Detect which cell encompasses the target text, then output its [x, y] center coordinate. 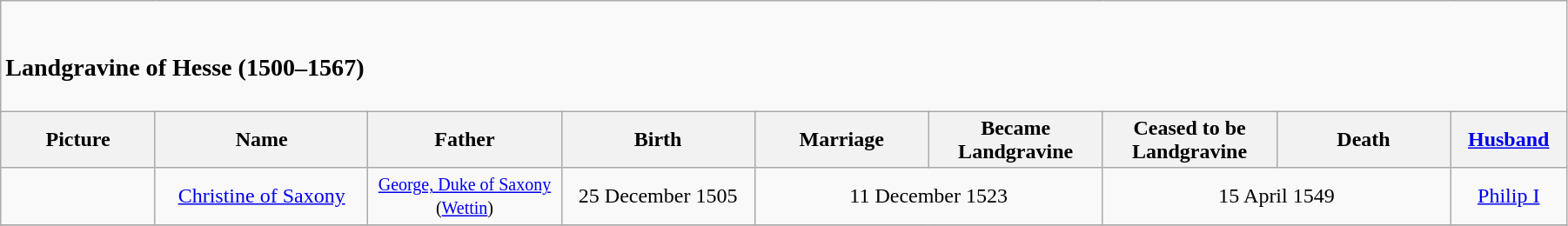
Husband [1509, 139]
Philip I [1509, 196]
11 December 1523 [928, 196]
George, Duke of Saxony(Wettin) [465, 196]
25 December 1505 [658, 196]
Became Landgravine [1015, 139]
Birth [658, 139]
Marriage [841, 139]
Father [465, 139]
Ceased to be Landgravine [1189, 139]
Christine of Saxony [261, 196]
Name [261, 139]
Landgravine of Hesse (1500–1567) [784, 56]
Death [1364, 139]
15 April 1549 [1277, 196]
Picture [78, 139]
